Identify which cell holds the provided text, then report its (X, Y) central coordinate. 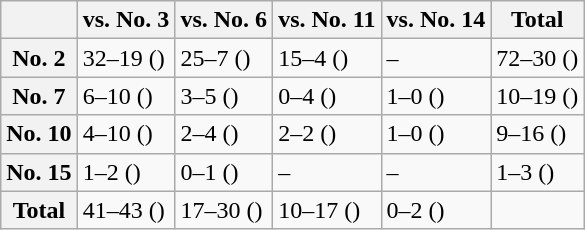
32–19 () (126, 58)
2–2 () (327, 134)
41–43 () (126, 210)
vs. No. 11 (327, 20)
No. 7 (39, 96)
vs. No. 6 (224, 20)
vs. No. 14 (436, 20)
15–4 () (327, 58)
25–7 () (224, 58)
0–2 () (436, 210)
1–2 () (126, 172)
6–10 () (126, 96)
0–4 () (327, 96)
10–17 () (327, 210)
0–1 () (224, 172)
3–5 () (224, 96)
vs. No. 3 (126, 20)
1–3 () (538, 172)
No. 10 (39, 134)
4–10 () (126, 134)
No. 2 (39, 58)
2–4 () (224, 134)
10–19 () (538, 96)
17–30 () (224, 210)
9–16 () (538, 134)
No. 15 (39, 172)
72–30 () (538, 58)
